Search for the cell housing the specified text and yield its [x, y] center coordinate. 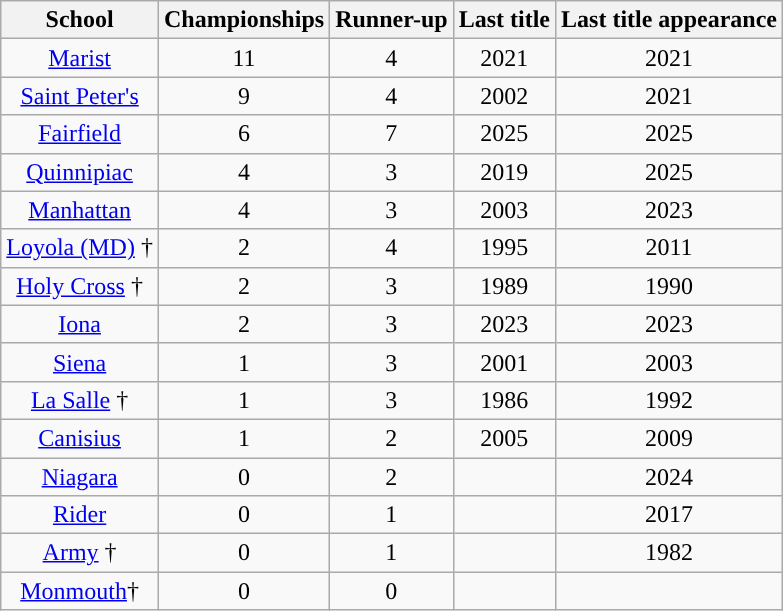
Marist [80, 58]
1995 [504, 248]
2011 [670, 248]
Niagara [80, 477]
Quinnipiac [80, 172]
La Salle † [80, 400]
2017 [670, 515]
6 [244, 134]
Monmouth† [80, 591]
Manhattan [80, 210]
1986 [504, 400]
1982 [670, 553]
School [80, 20]
Championships [244, 20]
Army † [80, 553]
9 [244, 96]
Canisius [80, 438]
2001 [504, 362]
2005 [504, 438]
2002 [504, 96]
Last title appearance [670, 20]
1989 [504, 286]
Rider [80, 515]
Saint Peter's [80, 96]
2009 [670, 438]
Iona [80, 324]
Loyola (MD) † [80, 248]
7 [392, 134]
2024 [670, 477]
Holy Cross † [80, 286]
2019 [504, 172]
1990 [670, 286]
Siena [80, 362]
Last title [504, 20]
Fairfield [80, 134]
11 [244, 58]
Runner-up [392, 20]
1992 [670, 400]
